From the cell containing the given text, extract its center point as (X, Y) coordinate. 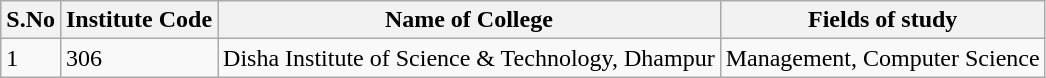
306 (138, 58)
Institute Code (138, 20)
S.No (31, 20)
1 (31, 58)
Fields of study (882, 20)
Name of College (470, 20)
Disha Institute of Science & Technology, Dhampur (470, 58)
Management, Computer Science (882, 58)
